Identify which cell holds the provided text, then report its [X, Y] central coordinate. 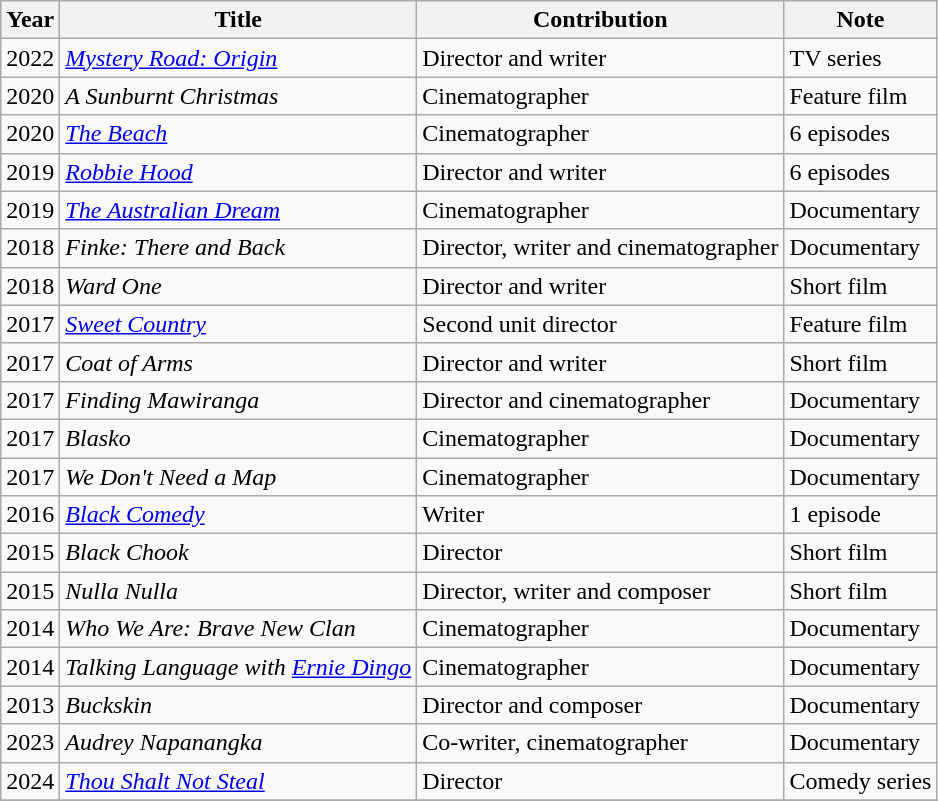
Buckskin [238, 705]
Black Comedy [238, 515]
Coat of Arms [238, 362]
The Australian Dream [238, 210]
We Don't Need a Map [238, 477]
Ward One [238, 286]
TV series [860, 58]
Talking Language with Ernie Dingo [238, 667]
Who We Are: Brave New Clan [238, 629]
Director and composer [600, 705]
Director, writer and composer [600, 591]
Robbie Hood [238, 172]
Director and cinematographer [600, 400]
Finke: There and Back [238, 248]
Note [860, 20]
2013 [30, 705]
2022 [30, 58]
Contribution [600, 20]
Writer [600, 515]
Co-writer, cinematographer [600, 743]
Director, writer and cinematographer [600, 248]
2016 [30, 515]
Black Chook [238, 553]
Year [30, 20]
A Sunburnt Christmas [238, 96]
Mystery Road: Origin [238, 58]
Second unit director [600, 324]
1 episode [860, 515]
Comedy series [860, 781]
Finding Mawiranga [238, 400]
Audrey Napanangka [238, 743]
2024 [30, 781]
Nulla Nulla [238, 591]
Title [238, 20]
Blasko [238, 438]
Thou Shalt Not Steal [238, 781]
The Beach [238, 134]
2023 [30, 743]
Sweet Country [238, 324]
